Provide the (x, y) coordinate of the cell's center where the given text is located.  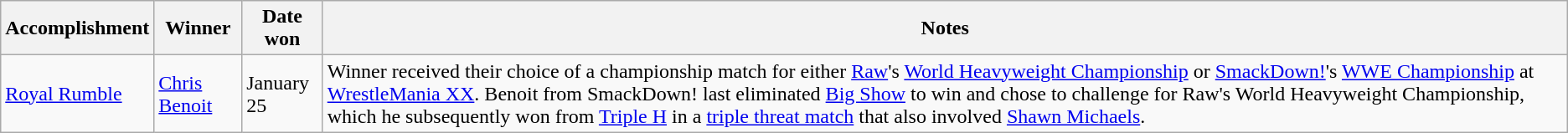
January 25 (282, 94)
Royal Rumble (77, 94)
Chris Benoit (198, 94)
Accomplishment (77, 28)
Date won (282, 28)
Winner (198, 28)
Notes (945, 28)
